Detect which cell encompasses the target text, then output its [x, y] center coordinate. 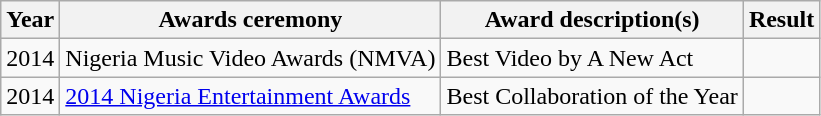
Best Video by A New Act [592, 58]
Nigeria Music Video Awards (NMVA) [250, 58]
Result [781, 20]
2014 Nigeria Entertainment Awards [250, 96]
Award description(s) [592, 20]
Awards ceremony [250, 20]
Best Collaboration of the Year [592, 96]
Year [30, 20]
